Scan for the cell matching the given text and deliver its [X, Y] coordinate at center. 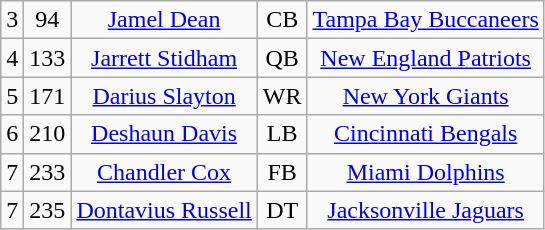
Jarrett Stidham [164, 58]
4 [12, 58]
WR [282, 96]
LB [282, 134]
3 [12, 20]
94 [48, 20]
Dontavius Russell [164, 210]
233 [48, 172]
QB [282, 58]
235 [48, 210]
CB [282, 20]
Deshaun Davis [164, 134]
6 [12, 134]
Tampa Bay Buccaneers [426, 20]
Darius Slayton [164, 96]
DT [282, 210]
210 [48, 134]
New York Giants [426, 96]
Chandler Cox [164, 172]
Jamel Dean [164, 20]
FB [282, 172]
171 [48, 96]
Miami Dolphins [426, 172]
133 [48, 58]
5 [12, 96]
Jacksonville Jaguars [426, 210]
Cincinnati Bengals [426, 134]
New England Patriots [426, 58]
